Determine the [x, y] coordinate at the center of the cell enclosing the given text.  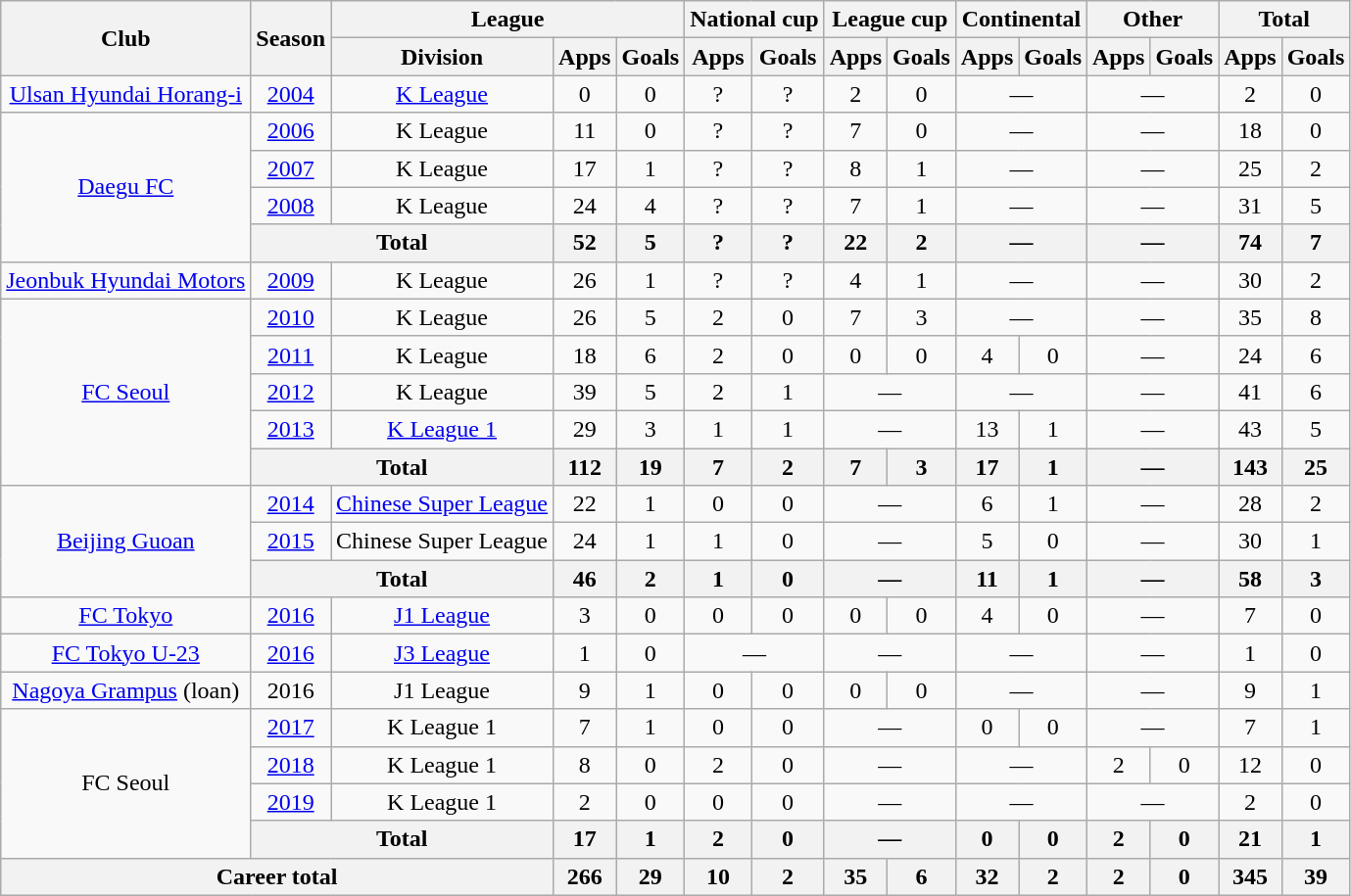
28 [1250, 504]
Daegu FC [125, 187]
Jeonbuk Hyundai Motors [125, 280]
Continental [1021, 20]
2007 [291, 168]
19 [651, 467]
FC Tokyo [125, 616]
Ulsan Hyundai Horang-i [125, 94]
31 [1250, 206]
112 [585, 467]
2012 [291, 392]
2008 [291, 206]
2018 [291, 765]
13 [987, 429]
43 [1250, 429]
League [507, 20]
46 [585, 579]
143 [1250, 467]
2004 [291, 94]
League cup [890, 20]
345 [1250, 876]
Club [125, 38]
Season [291, 38]
Beijing Guoan [125, 542]
FC Tokyo U-23 [125, 653]
2011 [291, 354]
12 [1250, 765]
41 [1250, 392]
266 [585, 876]
2013 [291, 429]
Division [443, 57]
10 [718, 876]
2006 [291, 131]
Career total [277, 876]
2010 [291, 317]
32 [987, 876]
J3 League [443, 653]
2019 [291, 802]
2017 [291, 728]
52 [585, 243]
2009 [291, 280]
Other [1153, 20]
58 [1250, 579]
Nagoya Grampus (loan) [125, 690]
2014 [291, 504]
National cup [754, 20]
21 [1250, 839]
74 [1250, 243]
2015 [291, 542]
